From the cell containing the given text, extract its center point as (x, y) coordinate. 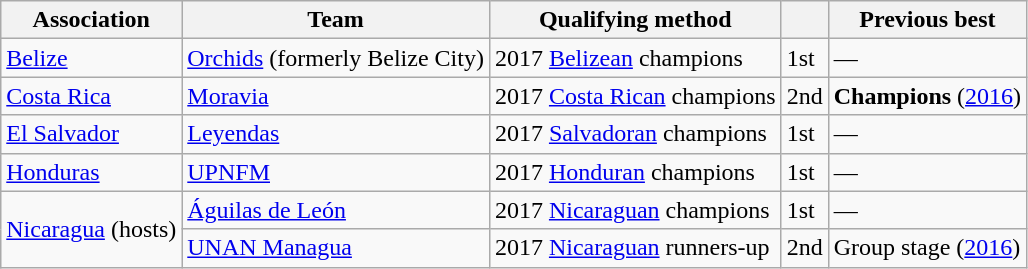
Águilas de León (336, 210)
2017 Honduran champions (635, 172)
UNAN Managua (336, 248)
Orchids (formerly Belize City) (336, 58)
UPNFM (336, 172)
Honduras (92, 172)
Qualifying method (635, 20)
2017 Nicaraguan runners-up (635, 248)
2017 Costa Rican champions (635, 96)
Team (336, 20)
2017 Belizean champions (635, 58)
Belize (92, 58)
Leyendas (336, 134)
Champions (2016) (927, 96)
Association (92, 20)
Costa Rica (92, 96)
Moravia (336, 96)
Nicaragua (hosts) (92, 229)
2017 Nicaraguan champions (635, 210)
2017 Salvadoran champions (635, 134)
El Salvador (92, 134)
Previous best (927, 20)
Group stage (2016) (927, 248)
